For the text-containing cell, return its midpoint in [X, Y] coordinate format. 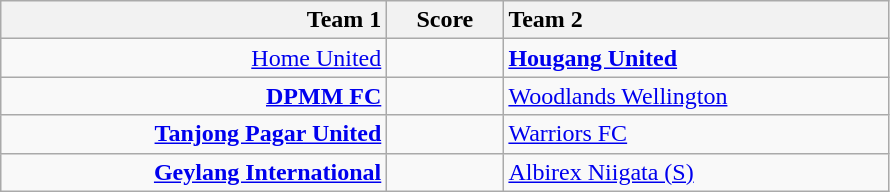
Warriors FC [696, 134]
Home United [194, 58]
DPMM FC [194, 96]
Woodlands Wellington [696, 96]
Team 2 [696, 20]
Geylang International [194, 172]
Albirex Niigata (S) [696, 172]
Hougang United [696, 58]
Score [445, 20]
Team 1 [194, 20]
Tanjong Pagar United [194, 134]
